For the text-containing cell, return its midpoint in [x, y] coordinate format. 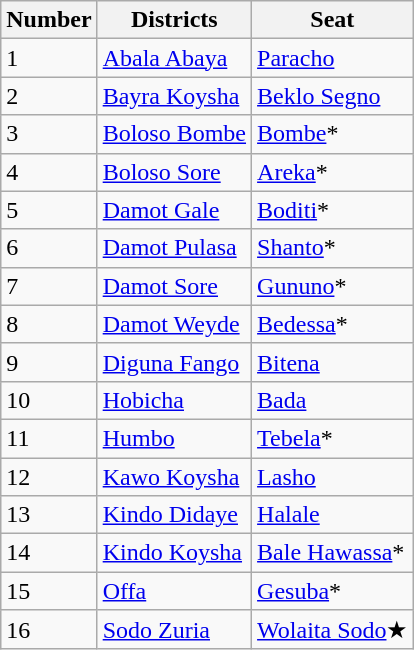
Paracho [332, 58]
Bada [332, 400]
Shanto* [332, 248]
Districts [174, 20]
Beklo Segno [332, 96]
Tebela* [332, 438]
Humbo [174, 438]
Kindo Koysha [174, 553]
Areka* [332, 172]
Bale Hawassa* [332, 553]
6 [49, 248]
Halale [332, 515]
Damot Weyde [174, 324]
2 [49, 96]
11 [49, 438]
12 [49, 477]
Offa [174, 591]
9 [49, 362]
13 [49, 515]
Kindo Didaye [174, 515]
Boditi* [332, 210]
Gesuba* [332, 591]
8 [49, 324]
Boloso Sore [174, 172]
Bitena [332, 362]
16 [49, 630]
Seat [332, 20]
5 [49, 210]
Bombe* [332, 134]
Abala Abaya [174, 58]
15 [49, 591]
Kawo Koysha [174, 477]
14 [49, 553]
Sodo Zuria [174, 630]
Diguna Fango [174, 362]
7 [49, 286]
4 [49, 172]
Bayra Koysha [174, 96]
Hobicha [174, 400]
Damot Gale [174, 210]
Damot Sore [174, 286]
Bedessa* [332, 324]
Boloso Bombe [174, 134]
3 [49, 134]
Damot Pulasa [174, 248]
Gununo* [332, 286]
Wolaita Sodo★ [332, 630]
Number [49, 20]
1 [49, 58]
10 [49, 400]
Lasho [332, 477]
